Scan for the cell matching the given text and deliver its [x, y] coordinate at center. 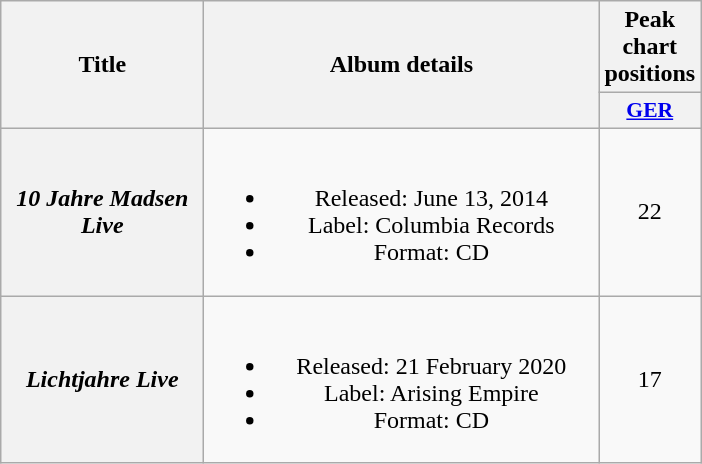
Released: June 13, 2014Label: Columbia RecordsFormat: CD [402, 212]
Lichtjahre Live [102, 380]
22 [650, 212]
Title [102, 65]
17 [650, 380]
Peak chart positions [650, 47]
GER [650, 111]
Released: 21 February 2020Label: Arising EmpireFormat: CD [402, 380]
10 Jahre Madsen Live [102, 212]
Album details [402, 65]
